Return the [x, y] coordinate for the center point of the cell that contains the specified text.  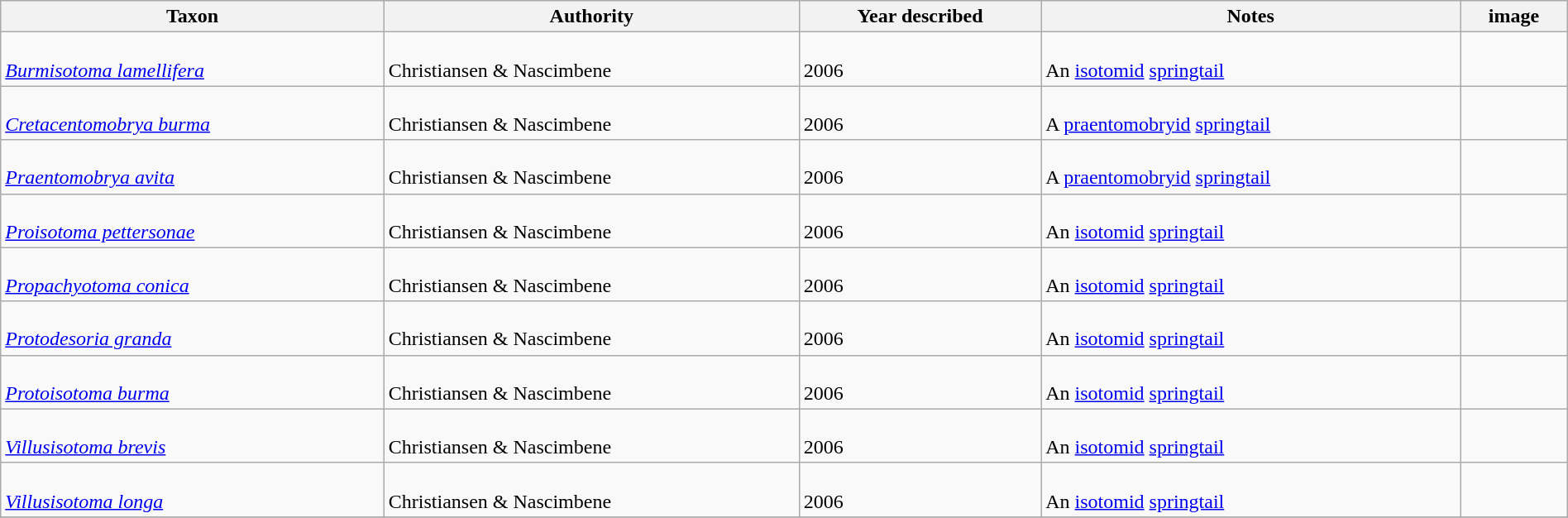
Year described [920, 17]
Taxon [193, 17]
Authority [591, 17]
Praentomobrya avita [193, 167]
Protodesoria granda [193, 328]
Cretacentomobrya burma [193, 113]
Protoisotoma burma [193, 382]
Villusisotoma brevis [193, 435]
Notes [1250, 17]
Burmisotoma lamellifera [193, 60]
Proisotoma pettersonae [193, 220]
image [1514, 17]
Villusisotoma longa [193, 490]
Propachyotoma conica [193, 275]
